Provide the [x, y] coordinate of the cell's center where the given text is located.  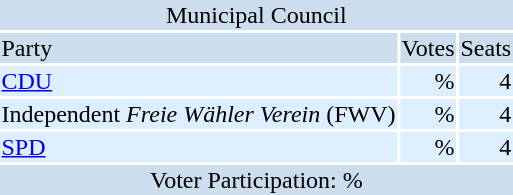
Votes [428, 48]
Seats [486, 48]
Municipal Council [256, 15]
Party [198, 48]
Voter Participation: % [256, 180]
CDU [198, 81]
Independent Freie Wähler Verein (FWV) [198, 114]
SPD [198, 147]
